Detect which cell encompasses the target text, then output its (x, y) center coordinate. 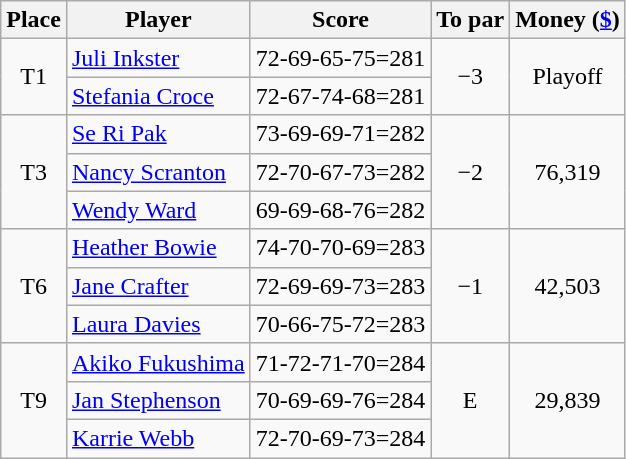
Akiko Fukushima (158, 362)
Playoff (568, 77)
Laura Davies (158, 324)
Player (158, 20)
E (470, 400)
Se Ri Pak (158, 134)
76,319 (568, 172)
Karrie Webb (158, 438)
72-69-65-75=281 (340, 58)
T1 (34, 77)
−1 (470, 286)
42,503 (568, 286)
70-66-75-72=283 (340, 324)
Stefania Croce (158, 96)
Nancy Scranton (158, 172)
72-70-69-73=284 (340, 438)
T6 (34, 286)
71-72-71-70=284 (340, 362)
70-69-69-76=284 (340, 400)
Jan Stephenson (158, 400)
Place (34, 20)
Score (340, 20)
72-69-69-73=283 (340, 286)
T9 (34, 400)
−2 (470, 172)
To par (470, 20)
Jane Crafter (158, 286)
Wendy Ward (158, 210)
Money ($) (568, 20)
Juli Inkster (158, 58)
Heather Bowie (158, 248)
−3 (470, 77)
29,839 (568, 400)
69-69-68-76=282 (340, 210)
72-67-74-68=281 (340, 96)
74-70-70-69=283 (340, 248)
72-70-67-73=282 (340, 172)
73-69-69-71=282 (340, 134)
T3 (34, 172)
